Identify which cell holds the provided text, then report its [X, Y] central coordinate. 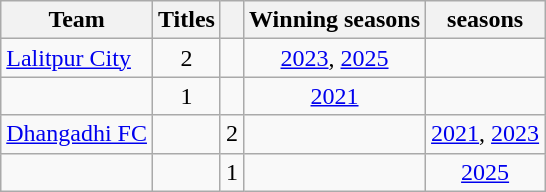
Titles [186, 20]
Dhangadhi FC [77, 134]
2021 [335, 96]
Lalitpur City [77, 58]
Winning seasons [335, 20]
2025 [486, 172]
Team [77, 20]
2023, 2025 [335, 58]
2021, 2023 [486, 134]
seasons [486, 20]
